Return (X, Y) of the center of cell containing provided text 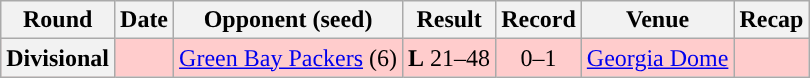
Georgia Dome (658, 58)
Divisional (58, 58)
Green Bay Packers (6) (288, 58)
Round (58, 20)
Record (539, 20)
Recap (772, 20)
Venue (658, 20)
Date (144, 20)
Opponent (seed) (288, 20)
L 21–48 (450, 58)
Result (450, 20)
0–1 (539, 58)
